Provide the [X, Y] coordinate of the cell's center where the given text is located.  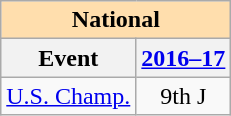
Event [68, 58]
2016–17 [184, 58]
U.S. Champ. [68, 96]
National [116, 20]
9th J [184, 96]
